Determine the [X, Y] coordinate at the center of the cell enclosing the given text.  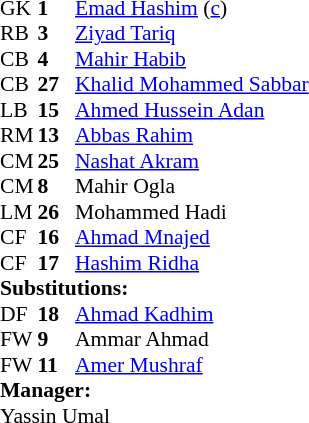
Mahir Ogla [192, 187]
8 [57, 187]
18 [57, 314]
LM [19, 212]
Abbas Rahim [192, 135]
Nashat Akram [192, 161]
Substitutions: [154, 289]
Ahmad Mnajed [192, 237]
Ziyad Tariq [192, 33]
9 [57, 339]
Ammar Ahmad [192, 339]
Khalid Mohammed Sabbar [192, 85]
Mohammed Hadi [192, 212]
4 [57, 59]
15 [57, 110]
Amer Mushraf [192, 365]
Hashim Ridha [192, 263]
26 [57, 212]
Ahmed Hussein Adan [192, 110]
RB [19, 33]
Mahir Habib [192, 59]
3 [57, 33]
RM [19, 135]
17 [57, 263]
Manager: [154, 391]
LB [19, 110]
DF [19, 314]
25 [57, 161]
11 [57, 365]
16 [57, 237]
Ahmad Kadhim [192, 314]
27 [57, 85]
13 [57, 135]
